Find where the given text appears and provide that cell's center as (x, y) coordinate. 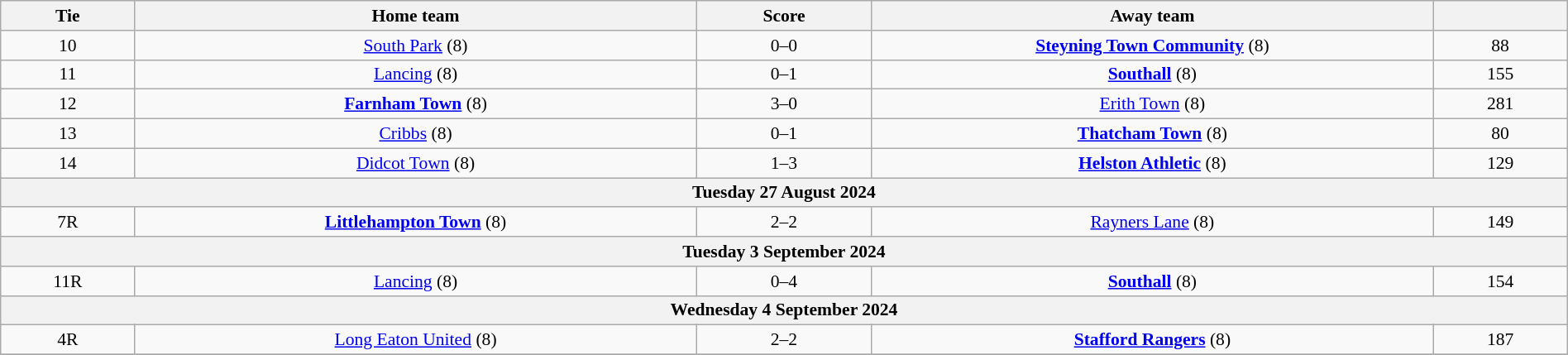
129 (1500, 163)
Tuesday 3 September 2024 (784, 252)
80 (1500, 134)
281 (1500, 104)
Tie (68, 16)
South Park (8) (415, 46)
154 (1500, 281)
Farnham Town (8) (415, 104)
11 (68, 74)
12 (68, 104)
Away team (1153, 16)
Wednesday 4 September 2024 (784, 310)
Rayners Lane (8) (1153, 223)
13 (68, 134)
Home team (415, 16)
88 (1500, 46)
11R (68, 281)
155 (1500, 74)
Long Eaton United (8) (415, 340)
187 (1500, 340)
Stafford Rangers (8) (1153, 340)
0–0 (784, 46)
0–4 (784, 281)
Score (784, 16)
14 (68, 163)
4R (68, 340)
7R (68, 223)
1–3 (784, 163)
Helston Athletic (8) (1153, 163)
Tuesday 27 August 2024 (784, 193)
Littlehampton Town (8) (415, 223)
Steyning Town Community (8) (1153, 46)
Cribbs (8) (415, 134)
Didcot Town (8) (415, 163)
Erith Town (8) (1153, 104)
Thatcham Town (8) (1153, 134)
10 (68, 46)
3–0 (784, 104)
149 (1500, 223)
